Extract the [X, Y] coordinate from the center of the cell holding the provided text.  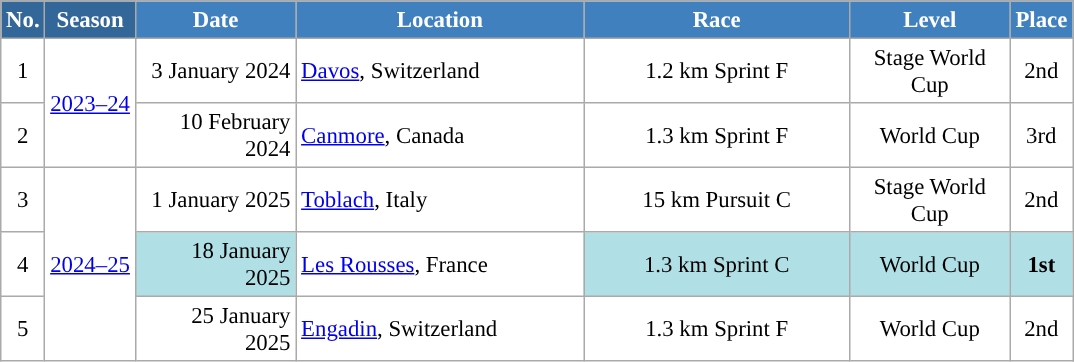
3rd [1041, 136]
15 km Pursuit C [717, 200]
Season [90, 20]
2024–25 [90, 265]
1 January 2025 [216, 200]
1.2 km Sprint F [717, 72]
Les Rousses, France [440, 264]
No. [23, 20]
Location [440, 20]
18 January 2025 [216, 264]
Level [930, 20]
Toblach, Italy [440, 200]
25 January 2025 [216, 330]
Engadin, Switzerland [440, 330]
1st [1041, 264]
2023–24 [90, 104]
3 [23, 200]
1 [23, 72]
3 January 2024 [216, 72]
Race [717, 20]
Davos, Switzerland [440, 72]
Canmore, Canada [440, 136]
Place [1041, 20]
10 February 2024 [216, 136]
5 [23, 330]
1.3 km Sprint C [717, 264]
4 [23, 264]
2 [23, 136]
Date [216, 20]
